Extract the [X, Y] coordinate from the center of the cell holding the provided text.  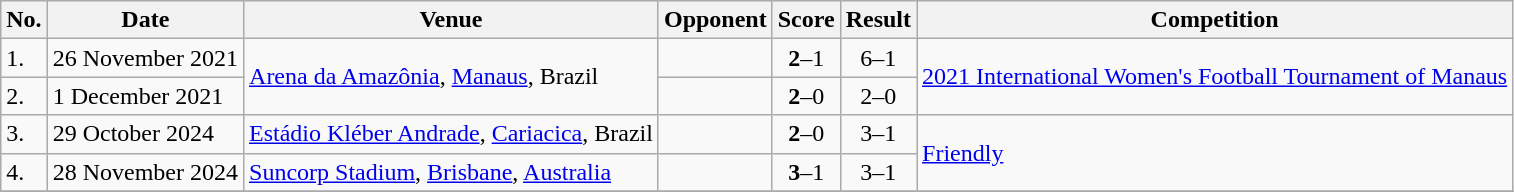
6–1 [878, 58]
2021 International Women's Football Tournament of Manaus [1215, 77]
1. [24, 58]
4. [24, 172]
Estádio Kléber Andrade, Cariacica, Brazil [452, 134]
No. [24, 20]
Opponent [715, 20]
Score [806, 20]
3. [24, 134]
2. [24, 96]
26 November 2021 [145, 58]
29 October 2024 [145, 134]
Suncorp Stadium, Brisbane, Australia [452, 172]
Result [878, 20]
28 November 2024 [145, 172]
2–1 [806, 58]
1 December 2021 [145, 96]
Arena da Amazônia, Manaus, Brazil [452, 77]
Venue [452, 20]
Friendly [1215, 153]
Competition [1215, 20]
Date [145, 20]
